Search for the cell housing the specified text and yield its [x, y] center coordinate. 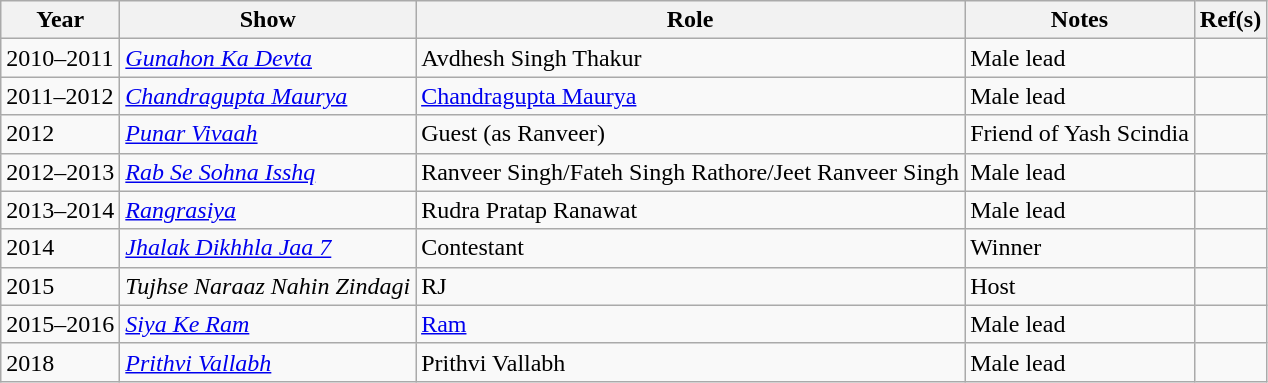
2014 [60, 248]
2012–2013 [60, 172]
Friend of Yash Scindia [1080, 134]
Ranveer Singh/Fateh Singh Rathore/Jeet Ranveer Singh [690, 172]
Avdhesh Singh Thakur [690, 58]
Rab Se Sohna Isshq [268, 172]
Show [268, 20]
2013–2014 [60, 210]
Winner [1080, 248]
2011–2012 [60, 96]
Jhalak Dikhhla Jaa 7 [268, 248]
Siya Ke Ram [268, 324]
RJ [690, 286]
Guest (as Ranveer) [690, 134]
Contestant [690, 248]
Year [60, 20]
2012 [60, 134]
2010–2011 [60, 58]
Tujhse Naraaz Nahin Zindagi [268, 286]
Gunahon Ka Devta [268, 58]
Ref(s) [1230, 20]
Notes [1080, 20]
Host [1080, 286]
Ram [690, 324]
2015 [60, 286]
Punar Vivaah [268, 134]
Rudra Pratap Ranawat [690, 210]
2015–2016 [60, 324]
2018 [60, 362]
Role [690, 20]
Rangrasiya [268, 210]
